Identify which cell holds the provided text, then report its [X, Y] central coordinate. 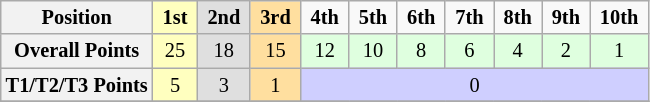
3 [224, 85]
18 [224, 51]
10 [373, 51]
5th [373, 17]
12 [325, 51]
4 [518, 51]
10th [619, 17]
15 [275, 51]
2nd [224, 17]
6 [469, 51]
4th [325, 17]
3rd [275, 17]
0 [475, 85]
T1/T2/T3 Points [77, 85]
2 [566, 51]
Overall Points [77, 51]
7th [469, 17]
8 [421, 51]
5 [176, 85]
25 [176, 51]
6th [421, 17]
Position [77, 17]
1st [176, 17]
9th [566, 17]
8th [518, 17]
